Search for the cell housing the specified text and yield its [X, Y] center coordinate. 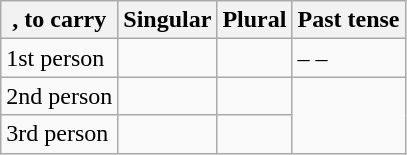
– – [348, 58]
Past tense [348, 20]
, to carry [60, 20]
1st person [60, 58]
3rd person [60, 134]
Singular [168, 20]
Plural [254, 20]
2nd person [60, 96]
